Pinpoint the cell where the given text exists, returning its [x, y] midpoint coordinate. 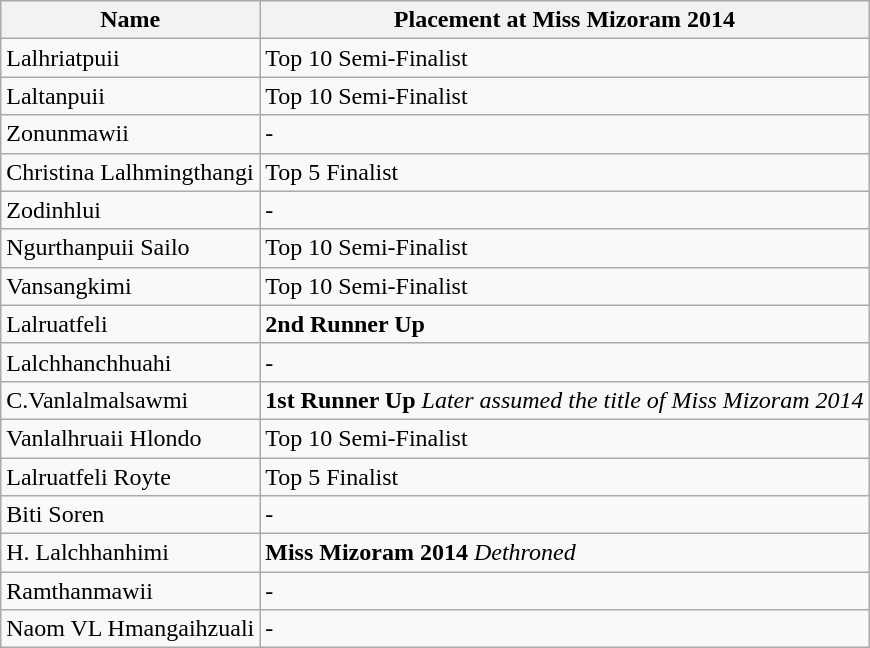
Zonunmawii [130, 134]
Ramthanmawii [130, 591]
Lalruatfeli Royte [130, 477]
Lalruatfeli [130, 324]
Placement at Miss Mizoram 2014 [564, 20]
Lalchhanchhuahi [130, 362]
Name [130, 20]
Laltanpuii [130, 96]
1st Runner Up Later assumed the title of Miss Mizoram 2014 [564, 400]
Biti Soren [130, 515]
2nd Runner Up [564, 324]
H. Lalchhanhimi [130, 553]
Lalhriatpuii [130, 58]
Ngurthanpuii Sailo [130, 248]
Zodinhlui [130, 210]
Christina Lalhmingthangi [130, 172]
Vanlalhruaii Hlondo [130, 438]
Naom VL Hmangaihzuali [130, 629]
Miss Mizoram 2014 Dethroned [564, 553]
C.Vanlalmalsawmi [130, 400]
Vansangkimi [130, 286]
